From the cell containing the given text, extract its center point as (X, Y) coordinate. 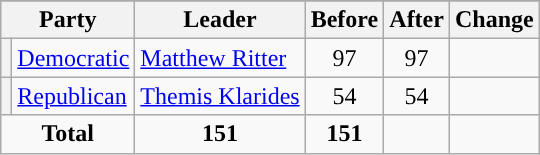
Total (68, 134)
Before (344, 20)
After (417, 20)
Democratic (74, 58)
Leader (220, 20)
Republican (74, 96)
Themis Klarides (220, 96)
Matthew Ritter (220, 58)
Party (68, 20)
Change (494, 20)
